Determine the (x, y) coordinate at the center of the cell enclosing the given text.  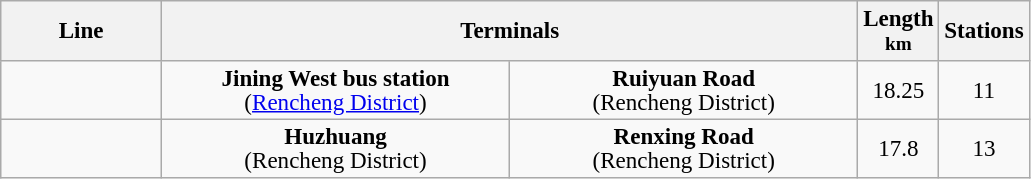
Ruiyuan Road(Rencheng District) (684, 90)
Terminals (509, 31)
13 (984, 150)
Renxing Road(Rencheng District) (684, 150)
Stations (984, 31)
Line (82, 31)
11 (984, 90)
Huzhuang(Rencheng District) (335, 150)
Lengthkm (898, 31)
Jining West bus station(Rencheng District) (335, 90)
18.25 (898, 90)
17.8 (898, 150)
